Return the [X, Y] coordinate for the center point of the cell that contains the specified text.  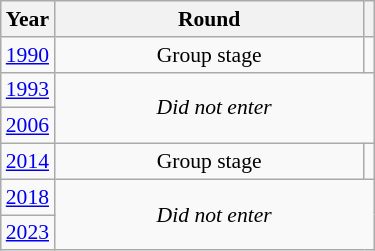
2014 [28, 162]
Round [209, 19]
Year [28, 19]
1990 [28, 55]
2006 [28, 126]
2023 [28, 233]
1993 [28, 90]
2018 [28, 197]
